Output the [x, y] coordinate of the center of the cell containing the given text.  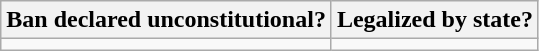
Legalized by state? [434, 20]
Ban declared unconstitutional? [166, 20]
